Output the (X, Y) coordinate of the center of the cell containing the given text.  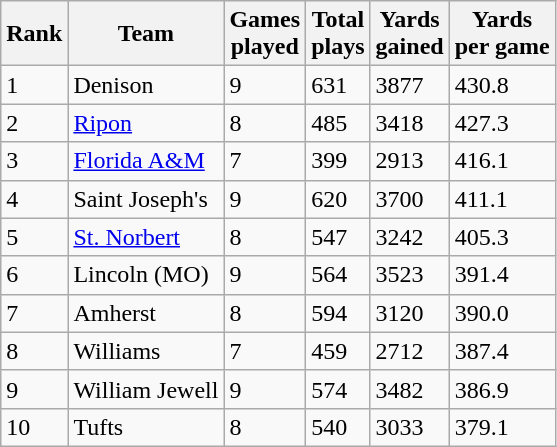
Team (146, 34)
Saint Joseph's (146, 199)
Totalplays (338, 34)
405.3 (502, 237)
620 (338, 199)
427.3 (502, 123)
485 (338, 123)
2712 (410, 351)
416.1 (502, 161)
3 (34, 161)
Florida A&M (146, 161)
411.1 (502, 199)
2913 (410, 161)
Yardsper game (502, 34)
564 (338, 275)
574 (338, 389)
547 (338, 237)
3418 (410, 123)
5 (34, 237)
459 (338, 351)
391.4 (502, 275)
3700 (410, 199)
Lincoln (MO) (146, 275)
594 (338, 313)
540 (338, 427)
386.9 (502, 389)
Williams (146, 351)
2 (34, 123)
4 (34, 199)
Yardsgained (410, 34)
William Jewell (146, 389)
3033 (410, 427)
3242 (410, 237)
Tufts (146, 427)
3877 (410, 85)
Ripon (146, 123)
3523 (410, 275)
3120 (410, 313)
St. Norbert (146, 237)
Gamesplayed (265, 34)
Amherst (146, 313)
6 (34, 275)
3482 (410, 389)
430.8 (502, 85)
Rank (34, 34)
10 (34, 427)
390.0 (502, 313)
399 (338, 161)
631 (338, 85)
Denison (146, 85)
379.1 (502, 427)
387.4 (502, 351)
1 (34, 85)
